Capture the cell that displays the provided text and extract its (X, Y) central coordinate. 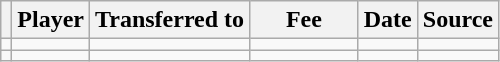
Player (51, 20)
Fee (304, 20)
Date (388, 20)
Transferred to (170, 20)
Source (458, 20)
